Scan for the cell matching the given text and deliver its [X, Y] coordinate at center. 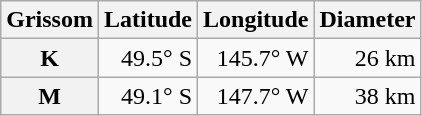
49.1° S [148, 96]
145.7° W [256, 58]
147.7° W [256, 96]
K [50, 58]
Longitude [256, 20]
Latitude [148, 20]
26 km [368, 58]
Diameter [368, 20]
38 km [368, 96]
49.5° S [148, 58]
Grissom [50, 20]
M [50, 96]
